Return [X, Y] of the center of cell containing provided text 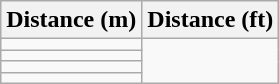
Distance (m) [72, 20]
Distance (ft) [210, 20]
